Provide the (X, Y) coordinate of the cell's center where the given text is located.  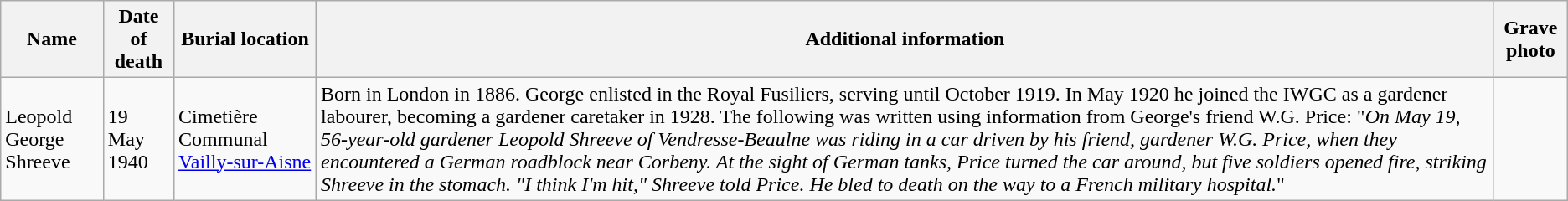
Additional information (905, 39)
19 May 1940 (138, 139)
Cimetière Communal Vailly-sur-Aisne (245, 139)
Name (52, 39)
Grave photo (1530, 39)
Date of death (138, 39)
Leopold George Shreeve (52, 139)
Burial location (245, 39)
